Scan for the cell matching the given text and deliver its [X, Y] coordinate at center. 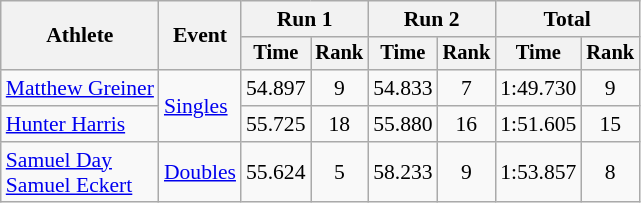
Total [567, 19]
Samuel DaySamuel Eckert [80, 172]
Doubles [200, 172]
55.624 [276, 172]
1:51.605 [538, 124]
1:49.730 [538, 88]
54.833 [402, 88]
Run 2 [432, 19]
55.880 [402, 124]
16 [467, 124]
1:53.857 [538, 172]
55.725 [276, 124]
8 [610, 172]
Singles [200, 106]
Run 1 [304, 19]
Athlete [80, 36]
Hunter Harris [80, 124]
Matthew Greiner [80, 88]
58.233 [402, 172]
Event [200, 36]
18 [339, 124]
5 [339, 172]
7 [467, 88]
54.897 [276, 88]
15 [610, 124]
